For the text-containing cell, return its midpoint in [X, Y] coordinate format. 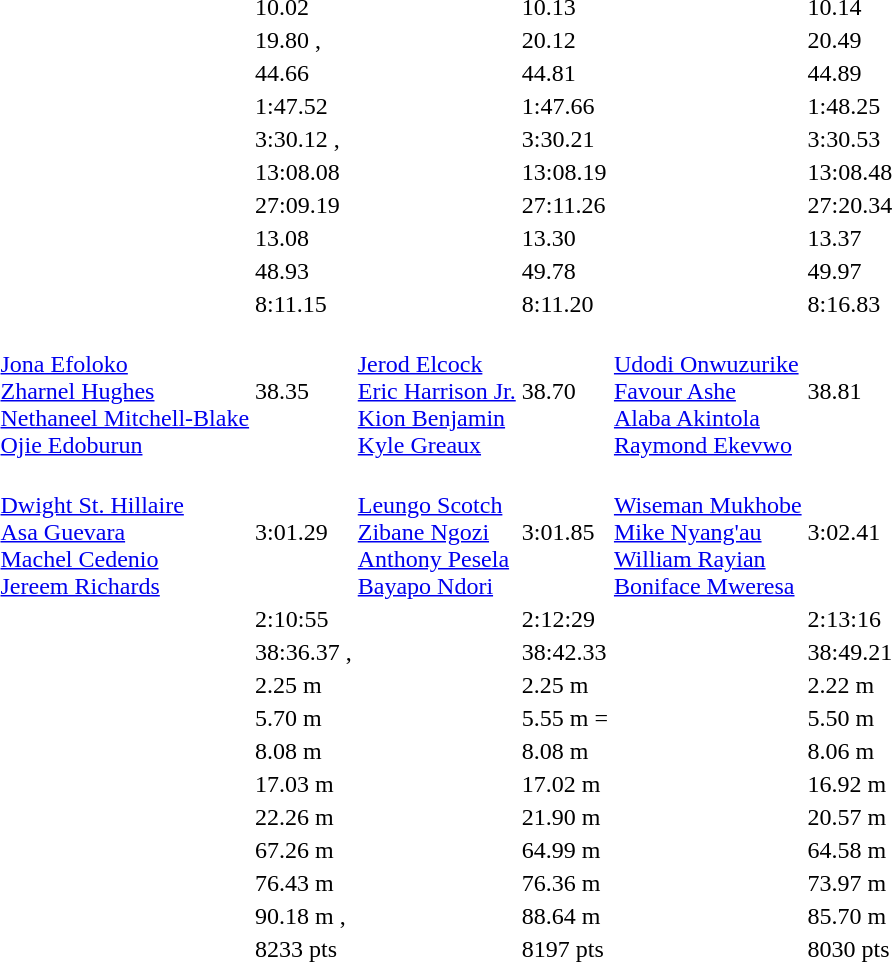
Wiseman MukhobeMike Nyang'auWilliam RayianBoniface Mweresa [708, 532]
13.08 [304, 238]
3:01.29 [304, 532]
22.26 m [304, 817]
76.36 m [564, 883]
8:11.15 [304, 304]
27:09.19 [304, 205]
1:47.52 [304, 106]
2:12:29 [564, 619]
21.90 m [564, 817]
1:47.66 [564, 106]
48.93 [304, 271]
90.18 m , [304, 916]
44.81 [564, 73]
17.02 m [564, 784]
38:36.37 , [304, 652]
88.64 m [564, 916]
44.66 [304, 73]
64.99 m [564, 850]
3:30.21 [564, 139]
13:08.19 [564, 172]
27:11.26 [564, 205]
3:30.12 , [304, 139]
Udodi OnwuzurikeFavour AsheAlaba AkintolaRaymond Ekevwo [708, 391]
17.03 m [304, 784]
Jerod ElcockEric Harrison Jr.Kion BenjaminKyle Greaux [436, 391]
8:11.20 [564, 304]
38.35 [304, 391]
19.80 , [304, 40]
Leungo ScotchZibane NgoziAnthony PeselaBayapo Ndori [436, 532]
2:10:55 [304, 619]
38.70 [564, 391]
49.78 [564, 271]
13.30 [564, 238]
20.12 [564, 40]
76.43 m [304, 883]
5.70 m [304, 718]
5.55 m = [564, 718]
13:08.08 [304, 172]
67.26 m [304, 850]
3:01.85 [564, 532]
38:42.33 [564, 652]
